Detect which cell encompasses the target text, then output its (x, y) center coordinate. 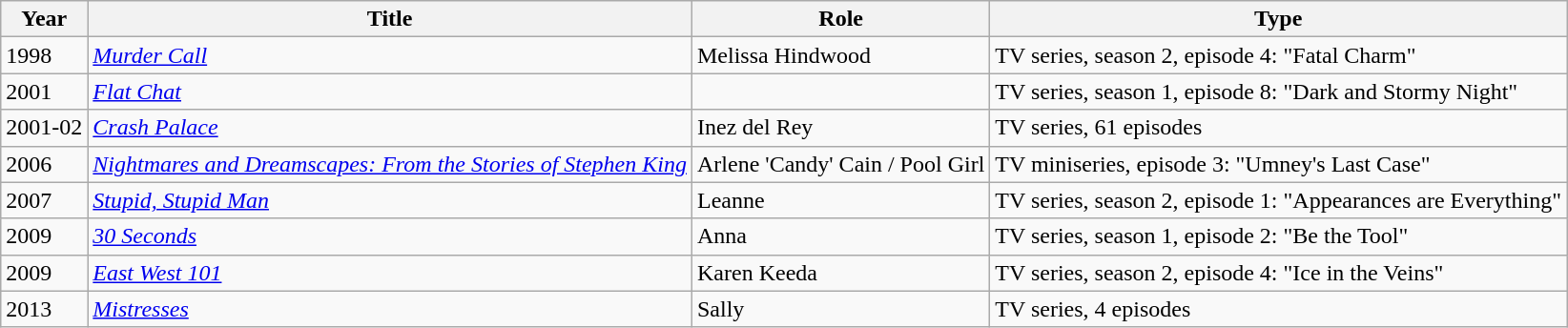
Inez del Rey (840, 128)
Role (840, 19)
Title (390, 19)
2007 (44, 200)
TV series, 61 episodes (1278, 128)
East West 101 (390, 273)
TV series, season 2, episode 4: "Fatal Charm" (1278, 55)
Anna (840, 236)
Stupid, Stupid Man (390, 200)
2006 (44, 164)
Mistresses (390, 309)
TV series, 4 episodes (1278, 309)
Crash Palace (390, 128)
30 Seconds (390, 236)
Type (1278, 19)
TV series, season 2, episode 1: "Appearances are Everything" (1278, 200)
Arlene 'Candy' Cain / Pool Girl (840, 164)
TV series, season 2, episode 4: "Ice in the Veins" (1278, 273)
2013 (44, 309)
Murder Call (390, 55)
1998 (44, 55)
Sally (840, 309)
TV series, season 1, episode 2: "Be the Tool" (1278, 236)
2001 (44, 92)
2001-02 (44, 128)
TV miniseries, episode 3: "Umney's Last Case" (1278, 164)
Nightmares and Dreamscapes: From the Stories of Stephen King (390, 164)
Leanne (840, 200)
Year (44, 19)
Karen Keeda (840, 273)
Flat Chat (390, 92)
Melissa Hindwood (840, 55)
TV series, season 1, episode 8: "Dark and Stormy Night" (1278, 92)
